Detect which cell encompasses the target text, then output its (X, Y) center coordinate. 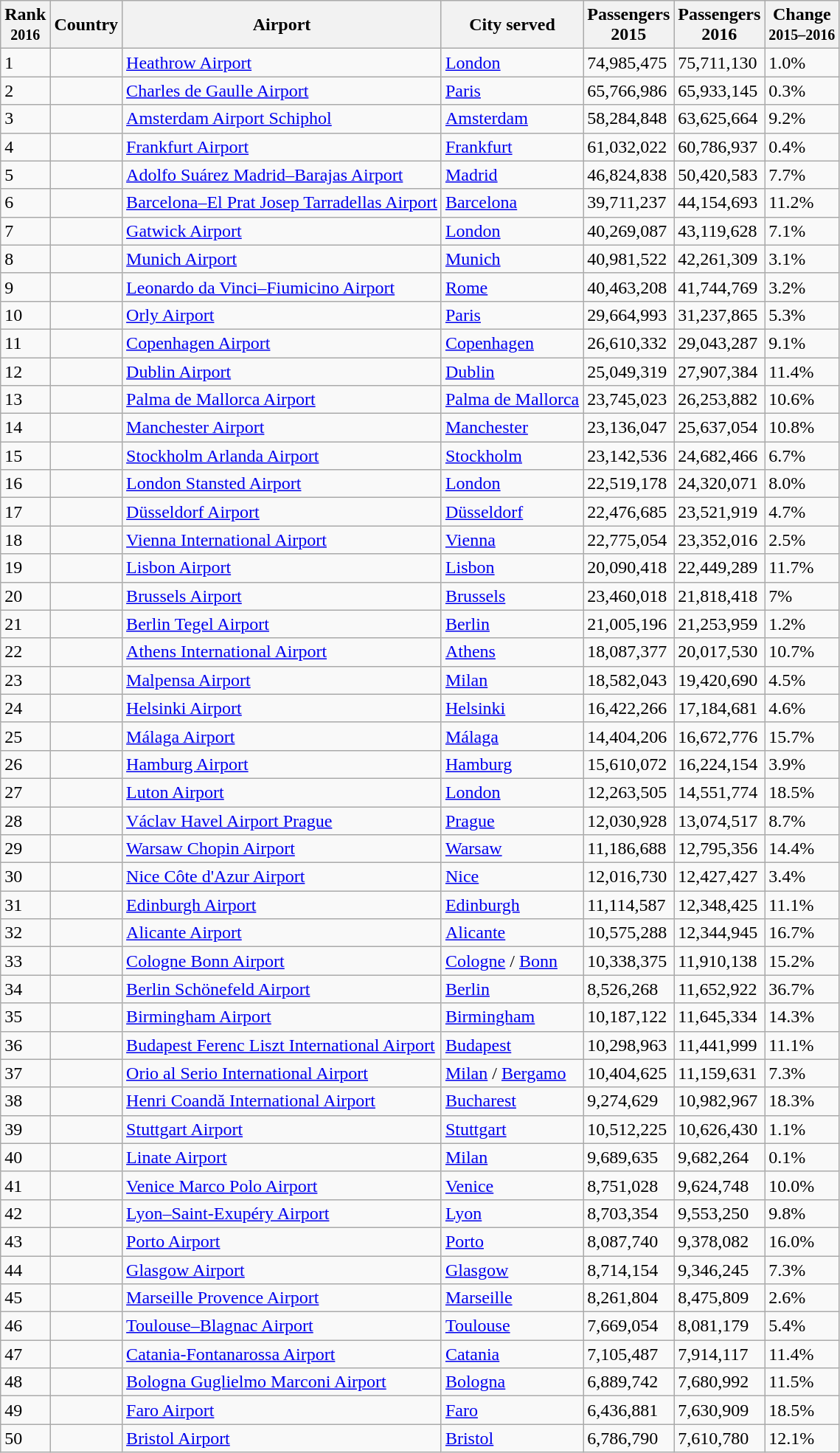
13 (25, 400)
16,672,776 (720, 736)
61,032,022 (628, 147)
25,049,319 (628, 371)
36.7% (802, 989)
4 (25, 147)
17 (25, 512)
Stuttgart Airport (282, 1129)
20,090,418 (628, 568)
11,114,587 (628, 905)
Nice Côte d'Azur Airport (282, 877)
16.0% (802, 1241)
19 (25, 568)
Toulouse–Blagnac Airport (282, 1326)
28 (25, 821)
8,703,354 (628, 1213)
1.2% (802, 624)
8,261,804 (628, 1298)
9,689,635 (628, 1157)
29,043,287 (720, 343)
33 (25, 961)
24,682,466 (720, 456)
74,985,475 (628, 63)
20,017,530 (720, 652)
5.4% (802, 1326)
Bologna Guglielmo Marconi Airport (282, 1382)
Hamburg Airport (282, 764)
46,824,838 (628, 175)
14,404,206 (628, 736)
43 (25, 1241)
7,630,909 (720, 1410)
11 (25, 343)
22,476,685 (628, 512)
5 (25, 175)
12.1% (802, 1438)
0.3% (802, 91)
Porto (512, 1241)
27,907,384 (720, 371)
Prague (512, 821)
3 (25, 119)
11,910,138 (720, 961)
Lisbon Airport (282, 568)
Henri Coandă International Airport (282, 1101)
18,582,043 (628, 680)
Budapest Ferenc Liszt International Airport (282, 1045)
Frankfurt Airport (282, 147)
0.1% (802, 1157)
Birmingham Airport (282, 1017)
Athens (512, 652)
63,625,664 (720, 119)
Berlin Schönefeld Airport (282, 989)
Lyon (512, 1213)
10.7% (802, 652)
Palma de Mallorca (512, 400)
31 (25, 905)
4.5% (802, 680)
43,119,628 (720, 231)
Linate Airport (282, 1157)
Düsseldorf Airport (282, 512)
Warsaw (512, 849)
14.4% (802, 849)
26,253,882 (720, 400)
18,087,377 (628, 652)
1.0% (802, 63)
7,669,054 (628, 1326)
16,422,266 (628, 708)
49 (25, 1410)
6.7% (802, 456)
Brussels Airport (282, 596)
21,005,196 (628, 624)
Málaga Airport (282, 736)
9,682,264 (720, 1157)
11,652,922 (720, 989)
11,186,688 (628, 849)
Düsseldorf (512, 512)
Gatwick Airport (282, 231)
10,982,967 (720, 1101)
10.0% (802, 1185)
10,626,430 (720, 1129)
Barcelona–El Prat Josep Tarradellas Airport (282, 203)
Copenhagen (512, 343)
7.7% (802, 175)
39 (25, 1129)
9.1% (802, 343)
32 (25, 933)
Adolfo Suárez Madrid–Barajas Airport (282, 175)
15,610,072 (628, 764)
Faro Airport (282, 1410)
20 (25, 596)
0.4% (802, 147)
22,449,289 (720, 568)
Stockholm (512, 456)
7,105,487 (628, 1354)
23,352,016 (720, 540)
Manchester (512, 428)
Change2015–2016 (802, 25)
23,136,047 (628, 428)
Orly Airport (282, 315)
Glasgow (512, 1269)
Toulouse (512, 1326)
Helsinki Airport (282, 708)
2.5% (802, 540)
Madrid (512, 175)
Munich Airport (282, 259)
41,744,769 (720, 287)
37 (25, 1073)
11.2% (802, 203)
Alicante Airport (282, 933)
16 (25, 484)
3.9% (802, 764)
Orio al Serio International Airport (282, 1073)
Brussels (512, 596)
6,889,742 (628, 1382)
Catania-Fontanarossa Airport (282, 1354)
Stockholm Arlanda Airport (282, 456)
22 (25, 652)
30 (25, 877)
Málaga (512, 736)
2 (25, 91)
Rome (512, 287)
15.7% (802, 736)
46 (25, 1326)
10,298,963 (628, 1045)
7,680,992 (720, 1382)
22,775,054 (628, 540)
Heathrow Airport (282, 63)
14 (25, 428)
Passengers2015 (628, 25)
Bologna (512, 1382)
Rank2016 (25, 25)
Bucharest (512, 1101)
19,420,690 (720, 680)
10.6% (802, 400)
50 (25, 1438)
23,142,536 (628, 456)
11,645,334 (720, 1017)
12,795,356 (720, 849)
7% (802, 596)
Leonardo da Vinci–Fiumicino Airport (282, 287)
38 (25, 1101)
40 (25, 1157)
18.3% (802, 1101)
9,274,629 (628, 1101)
16.7% (802, 933)
Nice (512, 877)
24 (25, 708)
Malpensa Airport (282, 680)
Amsterdam Airport Schiphol (282, 119)
40,981,522 (628, 259)
10.8% (802, 428)
Warsaw Chopin Airport (282, 849)
10,512,225 (628, 1129)
60,786,937 (720, 147)
23,460,018 (628, 596)
65,933,145 (720, 91)
Milan / Bergamo (512, 1073)
21,818,418 (720, 596)
9,378,082 (720, 1241)
4.7% (802, 512)
Palma de Mallorca Airport (282, 400)
9,553,250 (720, 1213)
Cologne Bonn Airport (282, 961)
Munich (512, 259)
12,344,945 (720, 933)
Helsinki (512, 708)
Birmingham (512, 1017)
23,745,023 (628, 400)
36 (25, 1045)
Bristol (512, 1438)
27 (25, 792)
12,030,928 (628, 821)
29,664,993 (628, 315)
Alicante (512, 933)
Marseille (512, 1298)
21 (25, 624)
City served (512, 25)
48 (25, 1382)
13,074,517 (720, 821)
11.5% (802, 1382)
11,159,631 (720, 1073)
6,786,790 (628, 1438)
65,766,986 (628, 91)
21,253,959 (720, 624)
12,263,505 (628, 792)
12,016,730 (628, 877)
Faro (512, 1410)
11.7% (802, 568)
Manchester Airport (282, 428)
Hamburg (512, 764)
Lyon–Saint-Exupéry Airport (282, 1213)
Athens International Airport (282, 652)
9.8% (802, 1213)
7,914,117 (720, 1354)
Cologne / Bonn (512, 961)
6 (25, 203)
Venice Marco Polo Airport (282, 1185)
Václav Havel Airport Prague (282, 821)
Frankfurt (512, 147)
8.0% (802, 484)
14.3% (802, 1017)
6,436,881 (628, 1410)
1 (25, 63)
Budapest (512, 1045)
Dublin Airport (282, 371)
Vienna (512, 540)
39,711,237 (628, 203)
26 (25, 764)
8.7% (802, 821)
9,346,245 (720, 1269)
44 (25, 1269)
14,551,774 (720, 792)
4.6% (802, 708)
34 (25, 989)
Luton Airport (282, 792)
35 (25, 1017)
47 (25, 1354)
9,624,748 (720, 1185)
26,610,332 (628, 343)
45 (25, 1298)
Edinburgh (512, 905)
Dublin (512, 371)
Berlin Tegel Airport (282, 624)
42 (25, 1213)
7.1% (802, 231)
23,521,919 (720, 512)
Porto Airport (282, 1241)
42,261,309 (720, 259)
7,610,780 (720, 1438)
25 (25, 736)
11,441,999 (720, 1045)
Catania (512, 1354)
41 (25, 1185)
10,404,625 (628, 1073)
8,751,028 (628, 1185)
7 (25, 231)
1.1% (802, 1129)
Lisbon (512, 568)
23 (25, 680)
10,187,122 (628, 1017)
8,526,268 (628, 989)
58,284,848 (628, 119)
5.3% (802, 315)
12,348,425 (720, 905)
Vienna International Airport (282, 540)
15.2% (802, 961)
15 (25, 456)
Airport (282, 25)
3.4% (802, 877)
16,224,154 (720, 764)
Barcelona (512, 203)
Passengers2016 (720, 25)
8,081,179 (720, 1326)
3.2% (802, 287)
18 (25, 540)
50,420,583 (720, 175)
Edinburgh Airport (282, 905)
44,154,693 (720, 203)
8,087,740 (628, 1241)
10,338,375 (628, 961)
Marseille Provence Airport (282, 1298)
London Stansted Airport (282, 484)
10 (25, 315)
Stuttgart (512, 1129)
3.1% (802, 259)
9 (25, 287)
9.2% (802, 119)
Amsterdam (512, 119)
24,320,071 (720, 484)
17,184,681 (720, 708)
Venice (512, 1185)
Glasgow Airport (282, 1269)
40,463,208 (628, 287)
8,475,809 (720, 1298)
12,427,427 (720, 877)
40,269,087 (628, 231)
Copenhagen Airport (282, 343)
25,637,054 (720, 428)
12 (25, 371)
2.6% (802, 1298)
75,711,130 (720, 63)
Country (86, 25)
31,237,865 (720, 315)
8,714,154 (628, 1269)
Charles de Gaulle Airport (282, 91)
Bristol Airport (282, 1438)
8 (25, 259)
10,575,288 (628, 933)
29 (25, 849)
22,519,178 (628, 484)
